Determine the [x, y] coordinate at the center of the cell enclosing the given text.  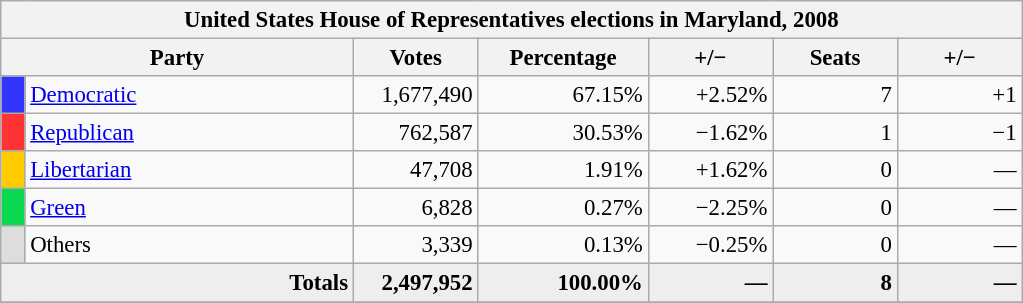
−1 [960, 133]
Others [189, 245]
+1.62% [710, 170]
−2.25% [710, 208]
Republican [189, 133]
+2.52% [710, 95]
Seats [836, 58]
−0.25% [710, 245]
3,339 [416, 245]
1,677,490 [416, 95]
United States House of Representatives elections in Maryland, 2008 [512, 20]
Totals [178, 283]
Votes [416, 58]
+1 [960, 95]
Party [178, 58]
2,497,952 [416, 283]
47,708 [416, 170]
1 [836, 133]
67.15% [563, 95]
8 [836, 283]
6,828 [416, 208]
7 [836, 95]
Libertarian [189, 170]
762,587 [416, 133]
30.53% [563, 133]
−1.62% [710, 133]
0.27% [563, 208]
100.00% [563, 283]
Green [189, 208]
1.91% [563, 170]
Democratic [189, 95]
Percentage [563, 58]
0.13% [563, 245]
